Extract the [x, y] coordinate from the center of the cell holding the provided text.  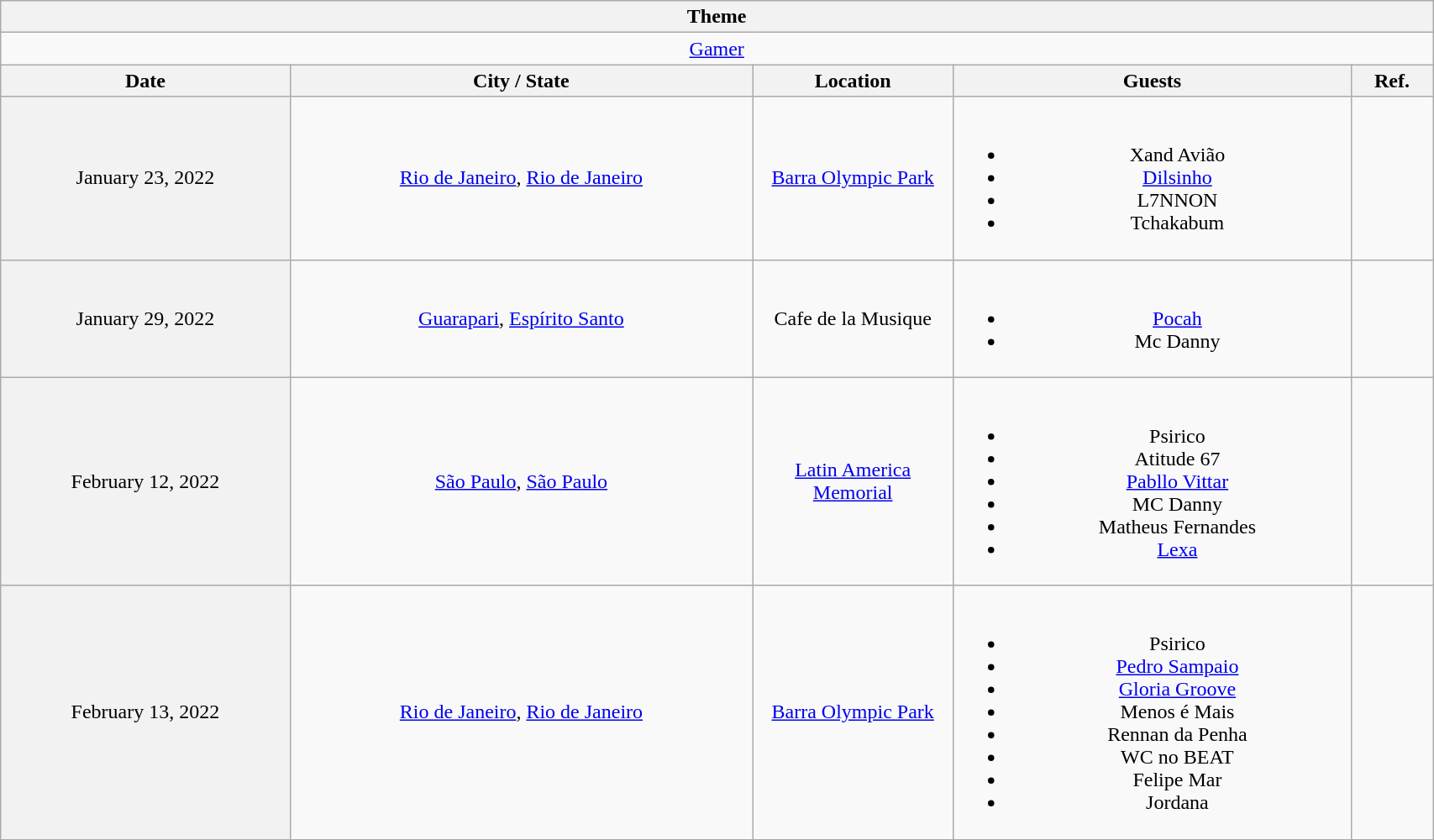
Xand AviãoDilsinhoL7NNONTchakabum [1153, 178]
PsiricoPedro SampaioGloria GrooveMenos é MaisRennan da PenhaWC no BEATFelipe MarJordana [1153, 712]
Guests [1153, 81]
Date [145, 81]
Latin America Memorial [854, 481]
Theme [717, 17]
January 23, 2022 [145, 178]
Location [854, 81]
City / State [521, 81]
PsiricoAtitude 67Pabllo VittarMC DannyMatheus FernandesLexa [1153, 481]
February 12, 2022 [145, 481]
February 13, 2022 [145, 712]
PocahMc Danny [1153, 318]
Gamer [717, 49]
Guarapari, Espírito Santo [521, 318]
January 29, 2022 [145, 318]
Cafe de la Musique [854, 318]
Ref. [1391, 81]
São Paulo, São Paulo [521, 481]
